Find where the given text appears and provide that cell's center as [x, y] coordinate. 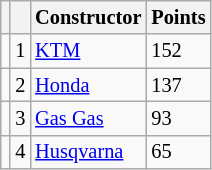
Husqvarna [88, 152]
137 [178, 85]
2 [20, 85]
Honda [88, 85]
1 [20, 51]
Constructor [88, 17]
152 [178, 51]
KTM [88, 51]
Points [178, 17]
Gas Gas [88, 118]
3 [20, 118]
65 [178, 152]
93 [178, 118]
4 [20, 152]
